Pinpoint the cell where the given text exists, returning its (x, y) midpoint coordinate. 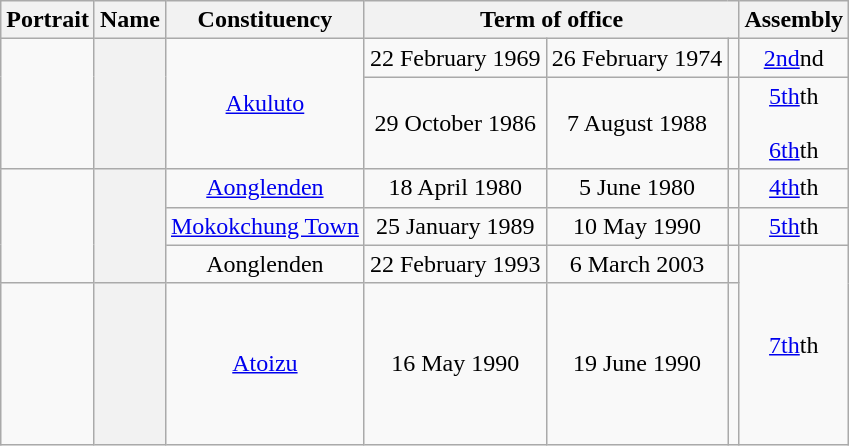
16 May 1990 (455, 364)
Term of office (551, 20)
6 March 2003 (637, 264)
5thth (794, 226)
Name (130, 20)
5 June 1980 (637, 188)
5thth6thth (794, 123)
22 February 1993 (455, 264)
Portrait (48, 20)
Assembly (794, 20)
10 May 1990 (637, 226)
7thth (794, 344)
Atoizu (264, 364)
Mokokchung Town (264, 226)
7 August 1988 (637, 123)
2ndnd (794, 58)
26 February 1974 (637, 58)
29 October 1986 (455, 123)
4thth (794, 188)
19 June 1990 (637, 364)
22 February 1969 (455, 58)
Akuluto (264, 104)
Constituency (264, 20)
25 January 1989 (455, 226)
18 April 1980 (455, 188)
